Determine the (x, y) coordinate at the center of the cell enclosing the given text.  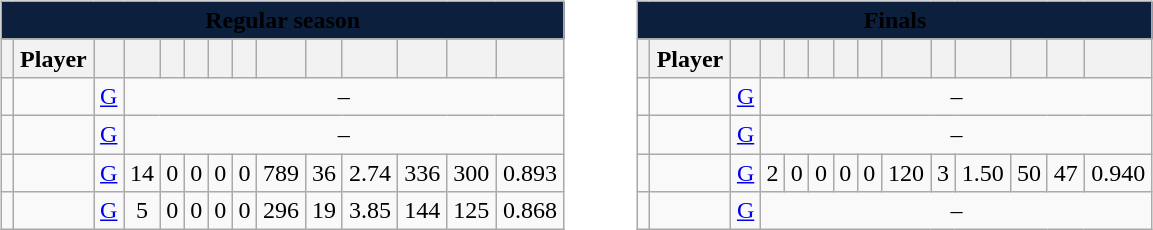
36 (324, 173)
14 (142, 173)
0.868 (530, 211)
3.85 (370, 211)
0.940 (1118, 173)
1.50 (983, 173)
Regular season (282, 20)
336 (422, 173)
Finals (896, 20)
3 (943, 173)
2.74 (370, 173)
19 (324, 211)
296 (280, 211)
47 (1066, 173)
2 (772, 173)
300 (472, 173)
5 (142, 211)
50 (1030, 173)
125 (472, 211)
0.893 (530, 173)
789 (280, 173)
120 (906, 173)
144 (422, 211)
